Find where the given text appears and provide that cell's center as (X, Y) coordinate. 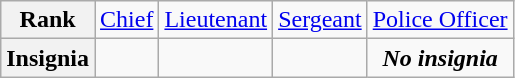
Insignia (48, 58)
Chief (127, 20)
Lieutenant (216, 20)
Rank (48, 20)
Sergeant (320, 20)
No insignia (440, 58)
Police Officer (440, 20)
